Output the [X, Y] coordinate of the center of the cell containing the given text.  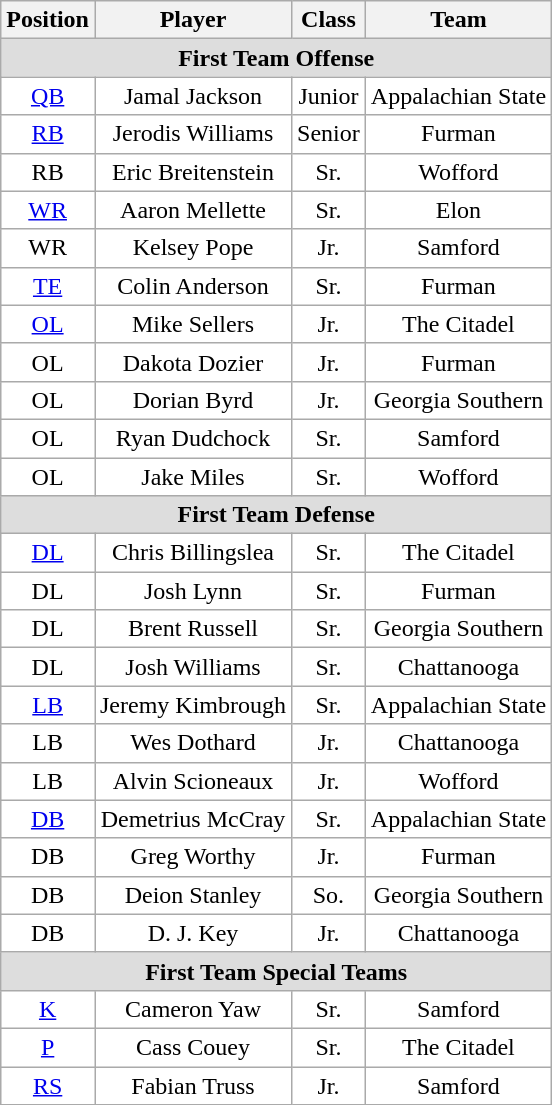
Senior [329, 134]
Demetrius McCray [192, 819]
So. [329, 895]
Aaron Mellette [192, 210]
Team [458, 20]
Mike Sellers [192, 324]
Josh Lynn [192, 591]
K [48, 1009]
Cass Couey [192, 1047]
Position [48, 20]
Jake Miles [192, 477]
Josh Williams [192, 667]
QB [48, 96]
First Team Defense [276, 515]
Cameron Yaw [192, 1009]
Fabian Truss [192, 1085]
Deion Stanley [192, 895]
First Team Offense [276, 58]
Chris Billingslea [192, 553]
Greg Worthy [192, 857]
P [48, 1047]
Junior [329, 96]
D. J. Key [192, 933]
Alvin Scioneaux [192, 781]
RS [48, 1085]
Jeremy Kimbrough [192, 705]
TE [48, 286]
Dorian Byrd [192, 400]
Jamal Jackson [192, 96]
Dakota Dozier [192, 362]
Player [192, 20]
Elon [458, 210]
Class [329, 20]
Kelsey Pope [192, 248]
Jerodis Williams [192, 134]
Wes Dothard [192, 743]
First Team Special Teams [276, 971]
Eric Breitenstein [192, 172]
Brent Russell [192, 629]
Ryan Dudchock [192, 438]
Colin Anderson [192, 286]
